Search for the cell housing the specified text and yield its (X, Y) center coordinate. 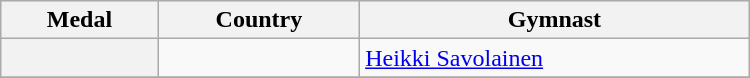
Medal (80, 20)
Gymnast (555, 20)
Heikki Savolainen (555, 58)
Country (258, 20)
